Extract the (X, Y) coordinate from the center of the cell holding the provided text.  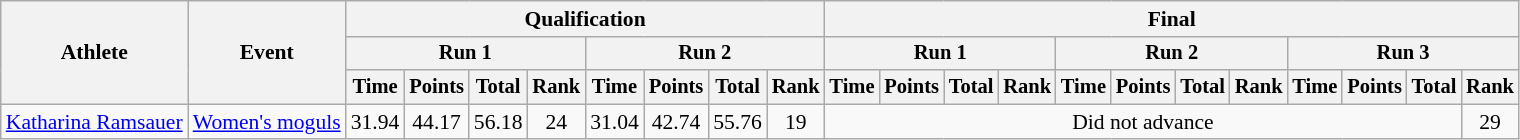
56.18 (498, 122)
Women's moguls (267, 122)
Athlete (94, 52)
24 (557, 122)
Did not advance (1144, 122)
Qualification (586, 19)
Final (1172, 19)
Event (267, 52)
Katharina Ramsauer (94, 122)
19 (796, 122)
44.17 (436, 122)
31.04 (614, 122)
Run 3 (1402, 54)
29 (1490, 122)
42.74 (676, 122)
31.94 (376, 122)
55.76 (738, 122)
